Search for the cell housing the specified text and yield its [x, y] center coordinate. 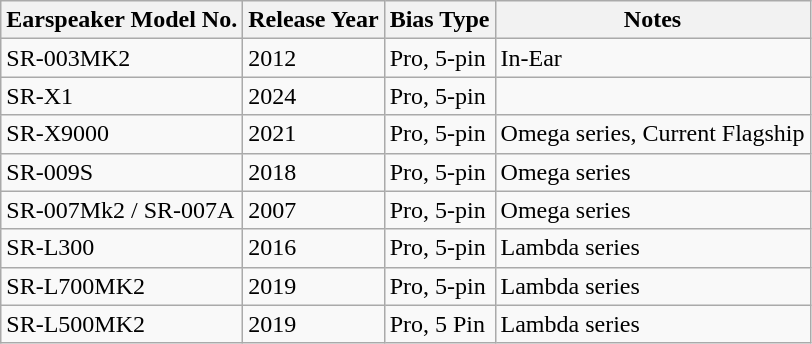
Release Year [314, 20]
2016 [314, 248]
Notes [652, 20]
In-Ear [652, 58]
SR-003MK2 [122, 58]
SR-X1 [122, 96]
2012 [314, 58]
2021 [314, 134]
SR-009S [122, 172]
Earspeaker Model No. [122, 20]
SR-L700MK2 [122, 286]
SR-007Mk2 / SR-007A [122, 210]
SR-X9000 [122, 134]
SR-L300 [122, 248]
Omega series, Current Flagship [652, 134]
2018 [314, 172]
Bias Type [440, 20]
2007 [314, 210]
Pro, 5 Pin [440, 324]
2024 [314, 96]
SR-L500MK2 [122, 324]
